Capture the cell that displays the provided text and extract its [X, Y] central coordinate. 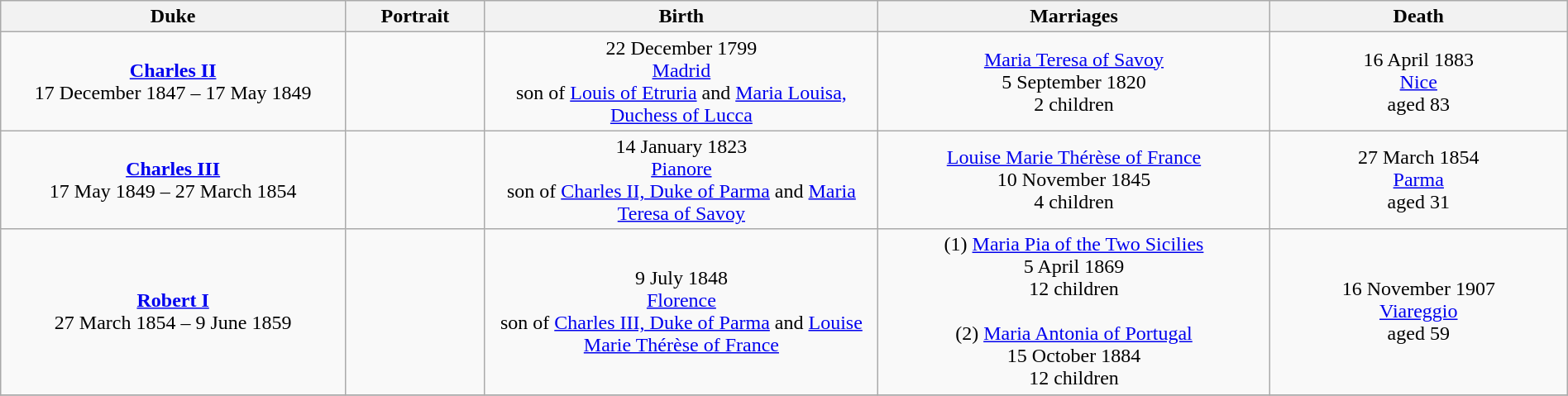
9 July 1848Florenceson of Charles III, Duke of Parma and Louise Marie Thérèse of France [681, 312]
Portrait [415, 17]
Birth [681, 17]
(1) Maria Pia of the Two Sicilies5 April 186912 children(2) Maria Antonia of Portugal15 October 188412 children [1074, 312]
16 November 1907Viareggioaged 59 [1418, 312]
Charles II17 December 1847 – 17 May 1849 [174, 81]
Marriages [1074, 17]
22 December 1799Madridson of Louis of Etruria and Maria Louisa, Duchess of Lucca [681, 81]
14 January 1823Pianoreson of Charles II, Duke of Parma and Maria Teresa of Savoy [681, 180]
Death [1418, 17]
Duke [174, 17]
Louise Marie Thérèse of France10 November 18454 children [1074, 180]
Charles III17 May 1849 – 27 March 1854 [174, 180]
Robert I27 March 1854 – 9 June 1859 [174, 312]
16 April 1883Niceaged 83 [1418, 81]
Maria Teresa of Savoy5 September 18202 children [1074, 81]
27 March 1854Parmaaged 31 [1418, 180]
